Provide the [X, Y] coordinate of the cell's center where the given text is located.  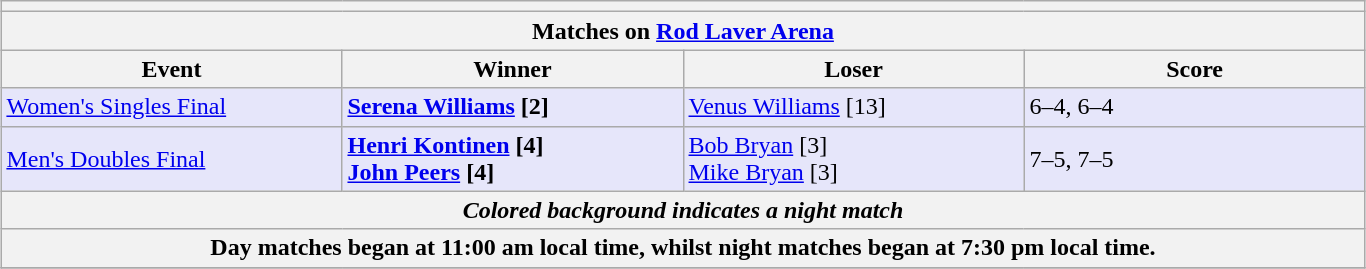
Venus Williams [13] [854, 107]
Serena Williams [2] [512, 107]
Score [1194, 69]
7–5, 7–5 [1194, 158]
Matches on Rod Laver Arena [683, 31]
Event [172, 69]
Bob Bryan [3] Mike Bryan [3] [854, 158]
Henri Kontinen [4] John Peers [4] [512, 158]
6–4, 6–4 [1194, 107]
Day matches began at 11:00 am local time, whilst night matches began at 7:30 pm local time. [683, 248]
Winner [512, 69]
Loser [854, 69]
Colored background indicates a night match [683, 210]
Men's Doubles Final [172, 158]
Women's Singles Final [172, 107]
